Scan for the cell matching the given text and deliver its [X, Y] coordinate at center. 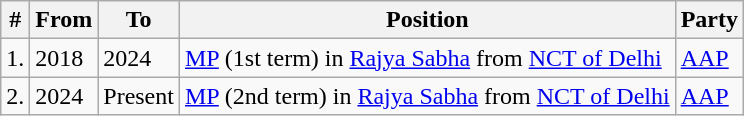
Present [139, 96]
1. [16, 58]
MP (1st term) in Rajya Sabha from NCT of Delhi [427, 58]
Position [427, 20]
Party [709, 20]
To [139, 20]
From [64, 20]
2018 [64, 58]
# [16, 20]
MP (2nd term) in Rajya Sabha from NCT of Delhi [427, 96]
2. [16, 96]
